For the text-containing cell, return its midpoint in (X, Y) coordinate format. 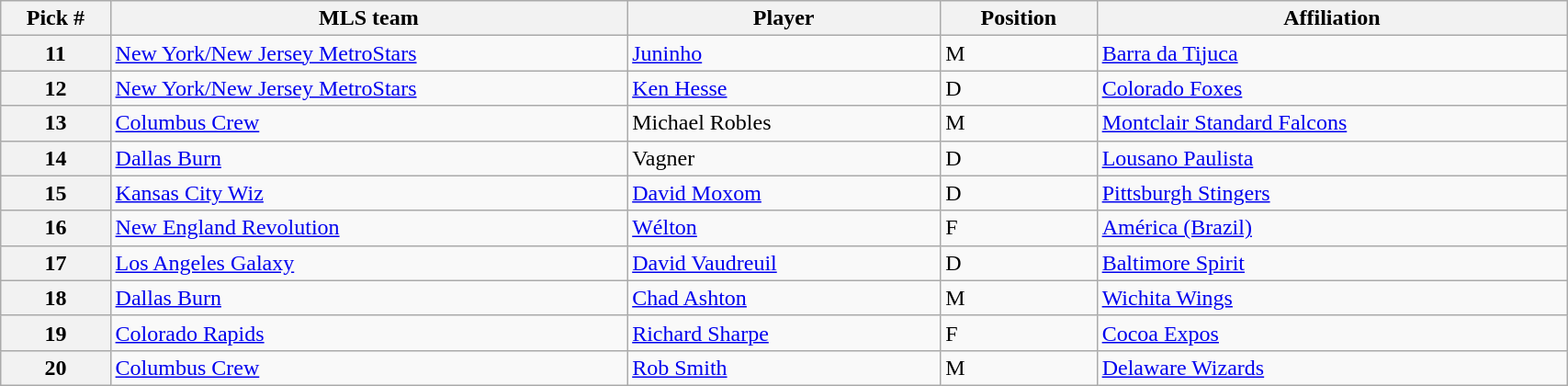
América (Brazil) (1332, 228)
12 (55, 88)
18 (55, 298)
Colorado Rapids (369, 333)
Vagner (784, 158)
13 (55, 123)
Lousano Paulista (1332, 158)
Player (784, 18)
Montclair Standard Falcons (1332, 123)
David Moxom (784, 193)
Los Angeles Galaxy (369, 263)
19 (55, 333)
11 (55, 53)
14 (55, 158)
Wélton (784, 228)
Delaware Wizards (1332, 368)
Michael Robles (784, 123)
15 (55, 193)
16 (55, 228)
Wichita Wings (1332, 298)
Affiliation (1332, 18)
20 (55, 368)
Rob Smith (784, 368)
Pick # (55, 18)
MLS team (369, 18)
Cocoa Expos (1332, 333)
Barra da Tijuca (1332, 53)
Position (1019, 18)
David Vaudreuil (784, 263)
Richard Sharpe (784, 333)
Ken Hesse (784, 88)
17 (55, 263)
Kansas City Wiz (369, 193)
New England Revolution (369, 228)
Baltimore Spirit (1332, 263)
Juninho (784, 53)
Pittsburgh Stingers (1332, 193)
Colorado Foxes (1332, 88)
Chad Ashton (784, 298)
